Identify which cell holds the provided text, then report its [x, y] central coordinate. 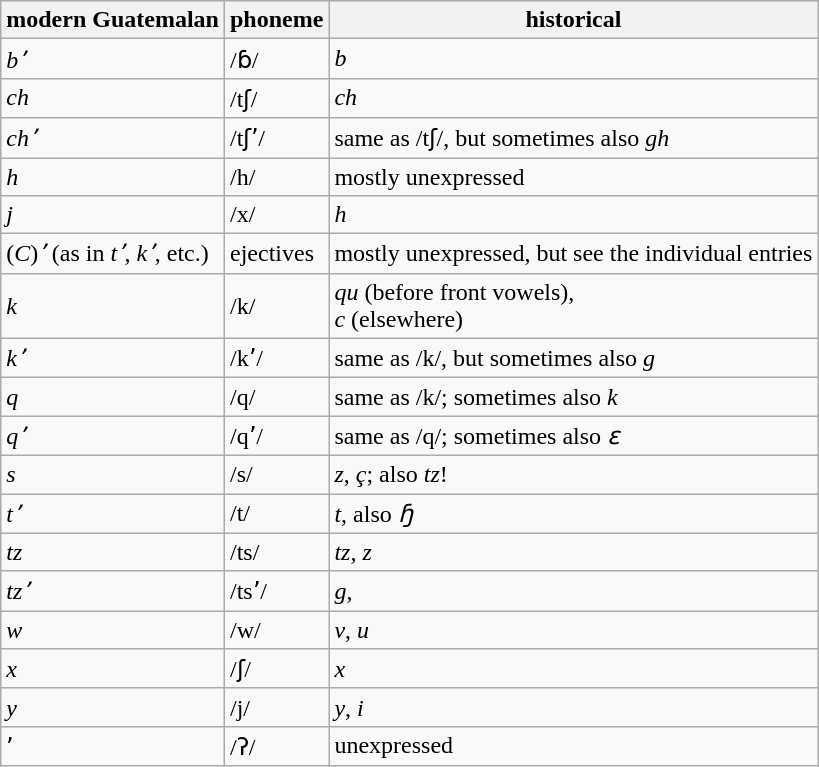
bʼ [113, 59]
j [113, 215]
/kʼ/ [276, 358]
mostly unexpressed [574, 177]
qu (before front vowels),c (elsewhere) [574, 306]
tz, z [574, 552]
(C)ʼ (as in tʼ, kʼ, etc.) [113, 254]
q [113, 397]
/qʼ/ [276, 436]
chʼ [113, 138]
/ʔ/ [276, 746]
y [113, 707]
same as /q/; sometimes also ɛ [574, 436]
/tʃ/ [276, 98]
tzʼ [113, 591]
/j/ [276, 707]
/h/ [276, 177]
qʼ [113, 436]
k [113, 306]
tʼ [113, 514]
/ʃ/ [276, 669]
z, ç; also tz! [574, 474]
/w/ [276, 630]
ʼ [113, 746]
unexpressed [574, 746]
modern Guatemalan [113, 20]
/ɓ/ [276, 59]
t, also ɧ [574, 514]
/tʃʼ/ [276, 138]
same as /tʃ/, but sometimes also gh [574, 138]
s [113, 474]
/s/ [276, 474]
g, [574, 591]
/x/ [276, 215]
same as /k/, but sometimes also g [574, 358]
phoneme [276, 20]
v, u [574, 630]
/t/ [276, 514]
/q/ [276, 397]
/k/ [276, 306]
b [574, 59]
ejectives [276, 254]
mostly unexpressed, but see the individual entries [574, 254]
w [113, 630]
/ts/ [276, 552]
y, i [574, 707]
historical [574, 20]
tz [113, 552]
kʼ [113, 358]
/tsʼ/ [276, 591]
same as /k/; sometimes also k [574, 397]
